Extract the (X, Y) coordinate from the center of the cell holding the provided text.  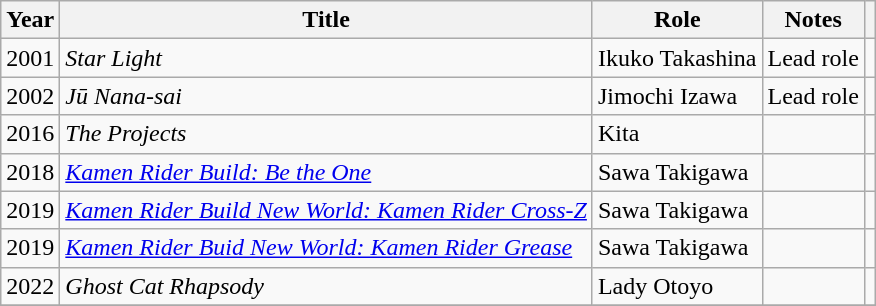
The Projects (326, 134)
Jū Nana-sai (326, 96)
2016 (30, 134)
Year (30, 20)
Star Light (326, 58)
Lady Otoyo (677, 286)
Kamen Rider Build: Be the One (326, 172)
Kamen Rider Build New World: Kamen Rider Cross-Z (326, 210)
Ghost Cat Rhapsody (326, 286)
Ikuko Takashina (677, 58)
2001 (30, 58)
Role (677, 20)
2022 (30, 286)
2002 (30, 96)
Title (326, 20)
Kamen Rider Buid New World: Kamen Rider Grease (326, 248)
Jimochi Izawa (677, 96)
2018 (30, 172)
Kita (677, 134)
Notes (813, 20)
